Return the [X, Y] coordinate for the center point of the cell that contains the specified text.  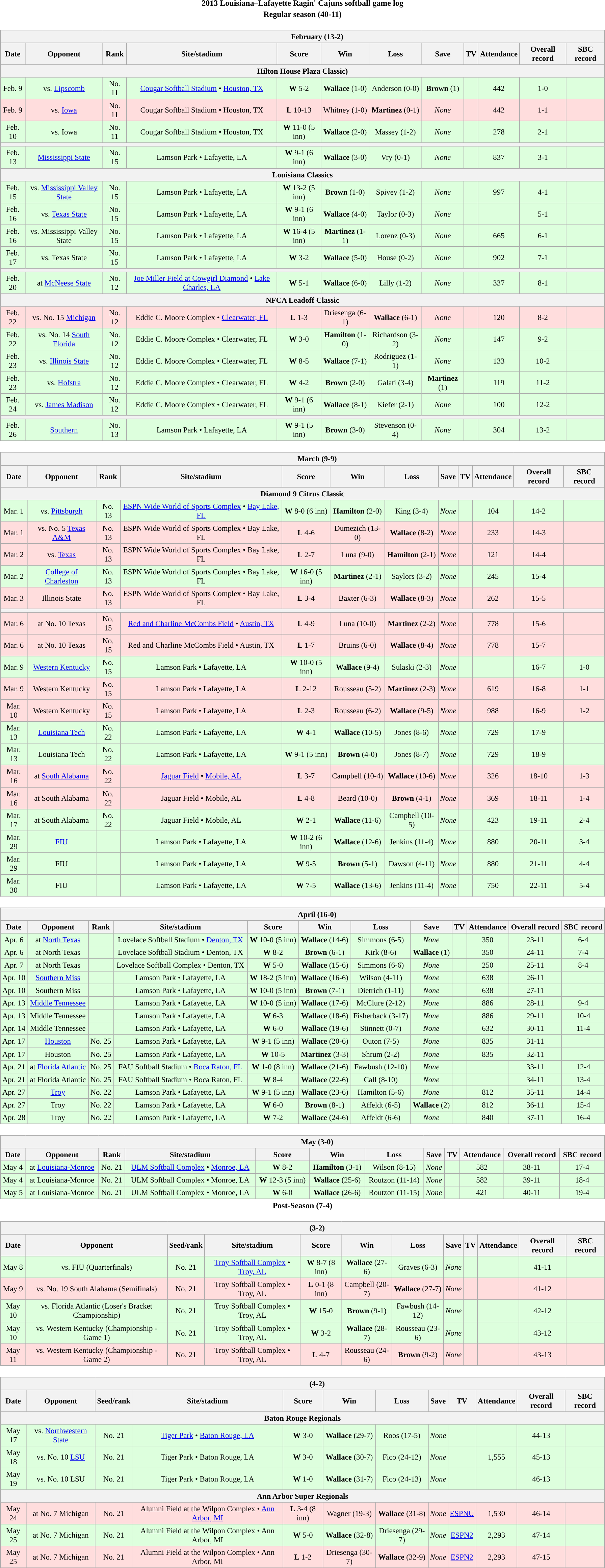
vs. No. 19 South Alabama (Semifinals) [97, 1289]
Lorenz (0-3) [396, 236]
665 [499, 236]
L 4-8 [306, 798]
vs. Florida Atlantic (Loser's Bracket Championship) [97, 1311]
W 16-4 (5 inn) [299, 236]
Rousseau (5-2) [358, 689]
Simmons (6-5) [381, 940]
L 3-4 (8 inn) [303, 1514]
Sulaski (2-3) [412, 667]
W 8-5 [299, 361]
12-2 [543, 405]
Beard (10-0) [358, 798]
Wallace (31-8) [402, 1514]
Driesenga (6-1) [345, 318]
46-14 [542, 1514]
23-11 [535, 940]
337 [499, 283]
W 5-1 [299, 283]
Wallace (4-0) [345, 214]
11-2 [543, 383]
House (0-2) [396, 257]
16-4 [583, 1117]
16-7 [539, 667]
May 24 [14, 1514]
Spivey (1-2) [396, 192]
Brown (8-1) [325, 1105]
Apr. 7 [14, 965]
369 [493, 798]
14-3 [539, 532]
28-11 [535, 1003]
W 7-5 [306, 885]
at McNeese State [64, 283]
vs. Pittsburgh [61, 511]
Wallace (15-6) [325, 965]
31-11 [535, 1041]
Wallace (30-7) [349, 1457]
W 7-2 [273, 1117]
Wallace (1) [431, 952]
W 18-2 (5 inn) [273, 978]
vs. Western Kentucky (Championship - Game 1) [97, 1333]
45-13 [542, 1457]
April (16-0) [302, 914]
423 [493, 820]
42-12 [543, 1311]
L 3-7 [306, 776]
Wallace (25-6) [337, 1180]
W 4-1 [306, 732]
Affeldt (6-5) [381, 1105]
Fico (24-12) [402, 1457]
120 [499, 318]
Wallace (5-0) [345, 257]
L 1-3 [299, 318]
W 1-0 [303, 1479]
16-9 [539, 711]
L 4-7 [321, 1355]
Wallace (8-4) [412, 645]
Hamilton (2-0) [358, 511]
May 9 [13, 1289]
3-4 [584, 842]
18-11 [539, 798]
619 [493, 689]
13-2 [543, 430]
Shrum (2-2) [381, 1054]
Wallace (9-4) [358, 667]
Wallace (9-5) [412, 711]
May 5 [13, 1193]
133 [499, 361]
Feb. 24 [13, 405]
304 [499, 430]
8-1 [543, 283]
100 [499, 405]
Mar. 10 [14, 711]
Wallace (7-1) [345, 361]
Wallace (10-6) [412, 776]
Fawbush (12-10) [381, 1067]
Wallace (31-7) [349, 1479]
Wallace (24-6) [325, 1117]
Dawson (4-11) [412, 864]
15-5 [539, 598]
262 [493, 598]
9-4 [583, 1003]
2-4 [584, 820]
Illinois State [61, 598]
Brown (1-0) [345, 192]
Southern [64, 430]
vs. Lipscomb [64, 89]
Saylors (3-2) [412, 576]
Feb. 13 [13, 157]
L 0-1 (8 inn) [321, 1289]
Apr. 14 [14, 1028]
13-4 [583, 1079]
Brown (4-0) [358, 754]
Massey (1-2) [396, 132]
4-1 [543, 192]
ESPNU [462, 1514]
Roos (17-5) [402, 1435]
Bruins (6-0) [358, 645]
119 [499, 383]
May 19 [14, 1479]
Martinez (2-2) [412, 624]
L 4-9 [306, 624]
26-11 [535, 978]
Wallace (18-6) [325, 1016]
L 4-6 [306, 532]
Feb. 10 [13, 132]
16-8 [539, 689]
Baxter (6-3) [358, 598]
Driesenga (29-7) [402, 1535]
27-11 [535, 991]
Wallace (12-6) [358, 842]
47-15 [542, 1557]
Wallace (22-6) [325, 1079]
22-11 [539, 885]
Campbell (10-4) [358, 776]
W 16-0 (5 inn) [306, 576]
5-1 [543, 214]
Brown (6-1) [325, 952]
15-7 [539, 645]
(4-2) [302, 1384]
Hamilton (5-6) [381, 1092]
421 [482, 1193]
(3-2) [302, 1228]
2-1 [543, 132]
L 2-7 [306, 554]
1-3 [584, 776]
Wallace (16-6) [325, 978]
Whitney (1-0) [345, 110]
Brown (9-1) [367, 1311]
Mar. 30 [14, 885]
14-2 [539, 511]
vs. FIU (Quarterfinals) [97, 1267]
6-4 [583, 940]
Wallace (2-0) [345, 132]
32-11 [535, 1054]
12-4 [583, 1067]
30-11 [535, 1028]
vs. Illinois State [64, 361]
Wallace (28-7) [367, 1333]
44-13 [542, 1435]
Feb. 26 [13, 430]
104 [493, 511]
Hamilton (2-1) [412, 554]
May (3-0) [302, 1142]
33-11 [535, 1067]
vs. Texas [61, 554]
632 [488, 1028]
11-4 [583, 1028]
Brown (9-2) [418, 1355]
W 5-2 [299, 89]
38-11 [532, 1167]
37-11 [535, 1117]
McClure (2-12) [381, 1003]
Feb. 17 [13, 257]
21-11 [539, 864]
7-1 [543, 257]
Luna (10-0) [358, 624]
Jones (8-6) [412, 732]
May 8 [13, 1267]
Wallace (13-6) [358, 885]
Wallace (11-6) [358, 820]
W 10-5 [273, 1054]
Graves (6-3) [418, 1267]
840 [488, 1117]
Stinnett (0-7) [381, 1028]
Wilson (8-15) [394, 1167]
Simmons (6-6) [381, 965]
Martinez (3-3) [325, 1054]
750 [493, 885]
41-11 [543, 1267]
19-4 [582, 1193]
May 17 [14, 1435]
W 9-5 [306, 864]
43-12 [543, 1333]
Martinez (1) [443, 383]
W 11-0 (5 inn) [299, 132]
Hamilton (3-1) [337, 1167]
1-2 [584, 711]
Louisiana Classics [302, 175]
837 [499, 157]
47-14 [542, 1535]
vs. No. 14 South Florida [64, 339]
Vry (0-1) [396, 157]
41-12 [543, 1289]
Wallace (8-3) [412, 598]
W 8-4 [273, 1079]
L 10-13 [299, 110]
vs. James Madison [64, 405]
Routzon (11-15) [394, 1193]
Wallace (17-6) [325, 1003]
Rousseau (23-6) [418, 1333]
Campbell (10-5) [412, 820]
278 [499, 132]
Feb. 15 [13, 192]
Martinez (2-1) [358, 576]
326 [493, 776]
Mar. 3 [14, 598]
W 15-0 [321, 1311]
Wallace (6-1) [396, 318]
25-11 [535, 965]
College of Charleston [61, 576]
10-4 [583, 1016]
Brown (3-0) [345, 430]
997 [499, 192]
Lilly (1-2) [396, 283]
Wallace (3-0) [345, 157]
Mar. 17 [14, 820]
43-13 [543, 1355]
10-2 [543, 361]
March (9-9) [302, 459]
Wallace (27-6) [367, 1267]
W 12-3 (5 inn) [282, 1180]
Wallace (26-6) [337, 1193]
May 18 [14, 1457]
Dumezich (13-0) [358, 532]
3-1 [543, 157]
34-11 [535, 1079]
Lovelace Softball Complex • Denton, TX [180, 965]
L 2-3 [306, 711]
Wallace (20-6) [325, 1041]
Wallace (32-8) [349, 1535]
Rodriguez (1-1) [396, 361]
NFCA Leadoff Classic [302, 300]
Wallace (23-6) [325, 1092]
Anderson (0-0) [396, 89]
1,530 [497, 1514]
vs. No. 5 Texas A&M [61, 532]
39-11 [532, 1180]
W 2-1 [306, 820]
4-4 [584, 864]
King (3-4) [412, 511]
Galati (3-4) [396, 383]
250 [488, 965]
Wallace (27-7) [418, 1289]
vs. No. 15 Michigan [64, 318]
W 13-2 (5 inn) [299, 192]
Brown (7-1) [325, 991]
L 2-12 [306, 689]
29-11 [535, 1016]
Wallace (21-6) [325, 1067]
Martinez (0-1) [396, 110]
121 [493, 554]
Wilson (4-11) [381, 978]
Wagner (19-3) [349, 1514]
Baton Rouge Regionals [302, 1418]
19-11 [539, 820]
6-1 [543, 236]
L 3-4 [306, 598]
Luna (9-0) [358, 554]
Ann Arbor Super Regionals [302, 1496]
W 10-2 (6 inn) [306, 842]
Wallace (14-6) [325, 940]
Call (8-10) [381, 1079]
Hilton House Plaza Classic) [302, 71]
Joe Miller Field at Cowgirl Diamond • Lake Charles, LA [202, 283]
902 [499, 257]
Brown (2-0) [345, 383]
15-6 [539, 624]
Martinez (1-1) [345, 236]
Fisherback (3-17) [381, 1016]
Taylor (0-3) [396, 214]
Brown (1) [443, 89]
24-11 [535, 952]
Affeldt (6-6) [381, 1117]
Kirk (8-6) [381, 952]
Wallace (19-6) [325, 1028]
46-13 [542, 1479]
36-11 [535, 1105]
40-11 [532, 1193]
W 4-2 [299, 383]
147 [499, 339]
Fawbush (14-12) [418, 1311]
Diamond 9 Citrus Classic [302, 494]
Brown (4-1) [412, 798]
Brown (5-1) [358, 864]
1,555 [497, 1457]
Apr. 28 [14, 1117]
Mississippi State [64, 157]
35-11 [535, 1092]
Wallace (32-9) [402, 1557]
Wallace (1-0) [345, 89]
Routzon (11-14) [394, 1180]
988 [493, 711]
L 1-2 [303, 1557]
vs. Hofstra [64, 383]
Stevenson (0-4) [396, 430]
Dietrich (1-11) [381, 991]
5-4 [584, 885]
20-11 [539, 842]
245 [493, 576]
W 1-0 (8 inn) [273, 1067]
Rousseau (6-2) [358, 711]
Driesenga (30-7) [349, 1557]
7-4 [583, 952]
Martinez (2-3) [412, 689]
Kiefer (2-1) [396, 405]
17-9 [539, 732]
Wallace (8-2) [412, 532]
Outon (7-5) [381, 1041]
18-9 [539, 754]
Richardson (3-2) [396, 339]
Fico (24-13) [402, 1479]
W 8-7 (8 inn) [321, 1267]
Wallace (10-5) [358, 732]
February (13-2) [302, 36]
18-4 [582, 1180]
Wallace (6-0) [345, 283]
8-4 [583, 965]
Rousseau (24-6) [367, 1355]
L 1-7 [306, 645]
1-4 [584, 798]
17-4 [582, 1167]
233 [493, 532]
W 6-3 [273, 1016]
vs. Western Kentucky (Championship - Game 2) [97, 1355]
18-10 [539, 776]
Hamilton (1-0) [345, 339]
Wallace (8-1) [345, 405]
Feb. 20 [13, 283]
Wallace (29-7) [349, 1435]
Jones (8-7) [412, 754]
May 11 [13, 1355]
9-2 [543, 339]
Wallace (2) [431, 1105]
8-2 [543, 318]
W 8-0 (6 inn) [306, 511]
Campbell (20-7) [367, 1289]
vs. Northwestern State [61, 1435]
